Determine the (X, Y) coordinate at the center of the cell enclosing the given text.  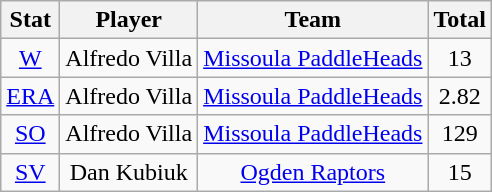
Dan Kubiuk (129, 172)
ERA (30, 96)
15 (460, 172)
2.82 (460, 96)
129 (460, 134)
Total (460, 20)
SO (30, 134)
Ogden Raptors (313, 172)
13 (460, 58)
W (30, 58)
Team (313, 20)
Player (129, 20)
Stat (30, 20)
SV (30, 172)
